From the cell containing the given text, extract its center point as [X, Y] coordinate. 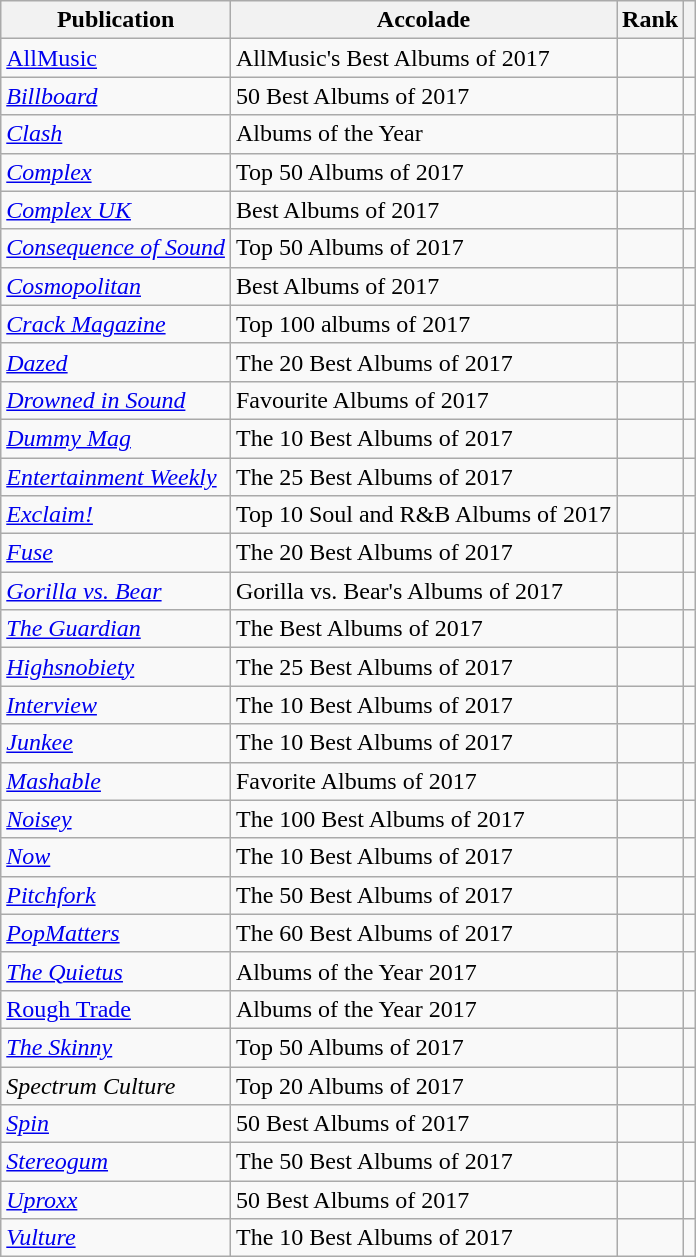
Mashable [116, 781]
Rank [650, 20]
Uproxx [116, 1200]
Dazed [116, 362]
Junkee [116, 743]
Complex [116, 172]
The 100 Best Albums of 2017 [423, 819]
Favourite Albums of 2017 [423, 400]
AllMusic's Best Albums of 2017 [423, 58]
Noisey [116, 819]
Interview [116, 705]
Clash [116, 134]
Accolade [423, 20]
Pitchfork [116, 895]
Fuse [116, 553]
Stereogum [116, 1162]
Gorilla vs. Bear's Albums of 2017 [423, 591]
The Best Albums of 2017 [423, 629]
Crack Magazine [116, 324]
Favorite Albums of 2017 [423, 781]
Billboard [116, 96]
The Quietus [116, 971]
The 60 Best Albums of 2017 [423, 933]
Albums of the Year [423, 134]
Top 100 albums of 2017 [423, 324]
The Skinny [116, 1047]
Entertainment Weekly [116, 477]
Highsnobiety [116, 667]
Exclaim! [116, 515]
Gorilla vs. Bear [116, 591]
AllMusic [116, 58]
Dummy Mag [116, 438]
Top 10 Soul and R&B Albums of 2017 [423, 515]
Consequence of Sound [116, 248]
Rough Trade [116, 1009]
Drowned in Sound [116, 400]
Spin [116, 1124]
PopMatters [116, 933]
Cosmopolitan [116, 286]
Publication [116, 20]
Vulture [116, 1238]
Now [116, 857]
Top 20 Albums of 2017 [423, 1085]
The Guardian [116, 629]
Complex UK [116, 210]
Spectrum Culture [116, 1085]
